Locate the cell with the specified text and output its [x, y] center coordinate. 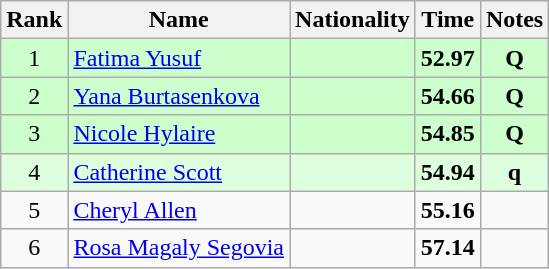
Fatima Yusuf [179, 58]
1 [34, 58]
6 [34, 248]
Rank [34, 20]
55.16 [448, 210]
57.14 [448, 248]
5 [34, 210]
4 [34, 172]
54.94 [448, 172]
Cheryl Allen [179, 210]
q [514, 172]
2 [34, 96]
Nationality [353, 20]
Time [448, 20]
54.85 [448, 134]
Notes [514, 20]
52.97 [448, 58]
3 [34, 134]
Name [179, 20]
Catherine Scott [179, 172]
Nicole Hylaire [179, 134]
54.66 [448, 96]
Yana Burtasenkova [179, 96]
Rosa Magaly Segovia [179, 248]
